Locate the cell with the specified text and output its (X, Y) center coordinate. 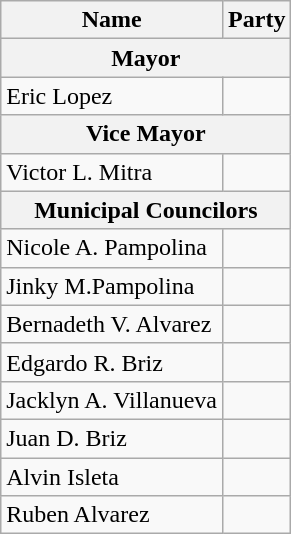
Jacklyn A. Villanueva (112, 400)
Party (257, 20)
Ruben Alvarez (112, 515)
Victor L. Mitra (112, 172)
Vice Mayor (146, 134)
Jinky M.Pampolina (112, 286)
Municipal Councilors (146, 210)
Edgardo R. Briz (112, 362)
Alvin Isleta (112, 477)
Mayor (146, 58)
Eric Lopez (112, 96)
Name (112, 20)
Juan D. Briz (112, 438)
Nicole A. Pampolina (112, 248)
Bernadeth V. Alvarez (112, 324)
